Search for the cell housing the specified text and yield its [X, Y] center coordinate. 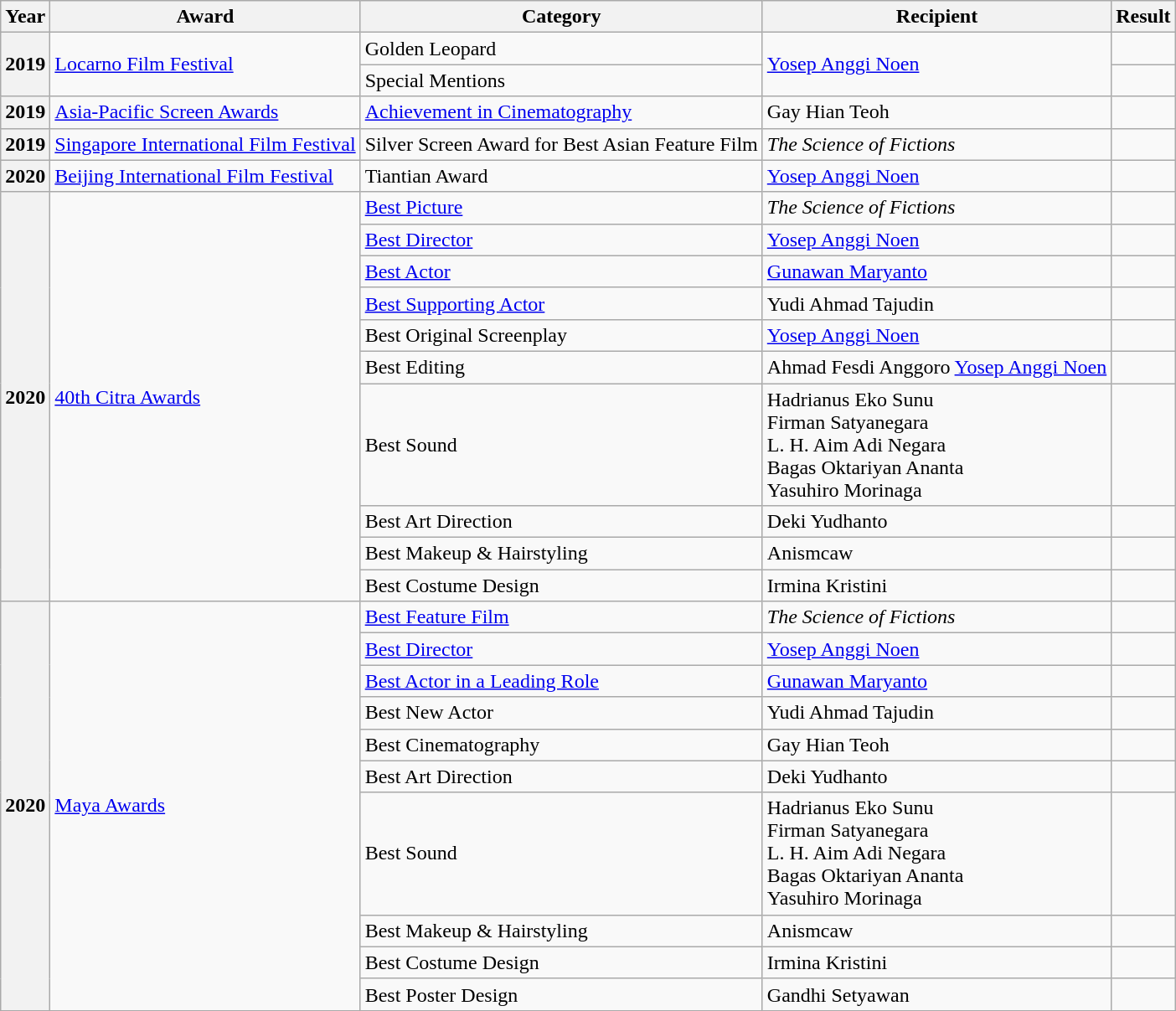
Special Mentions [561, 80]
Best Actor [561, 271]
Category [561, 17]
Best Editing [561, 367]
Golden Leopard [561, 49]
Best Picture [561, 208]
Singapore International Film Festival [205, 144]
Silver Screen Award for Best Asian Feature Film [561, 144]
Year [25, 17]
Best Feature Film [561, 617]
Beijing International Film Festival [205, 176]
Result [1143, 17]
Award [205, 17]
Tiantian Award [561, 176]
Maya Awards [205, 806]
Recipient [936, 17]
Locarno Film Festival [205, 64]
Asia-Pacific Screen Awards [205, 112]
Best Supporting Actor [561, 303]
Gandhi Setyawan [936, 994]
Ahmad Fesdi Anggoro Yosep Anggi Noen [936, 367]
Best New Actor [561, 713]
Achievement in Cinematography [561, 112]
Best Original Screenplay [561, 335]
Best Cinematography [561, 745]
Best Actor in a Leading Role [561, 681]
40th Citra Awards [205, 397]
Best Poster Design [561, 994]
